Determine the [X, Y] coordinate at the center of the cell enclosing the given text.  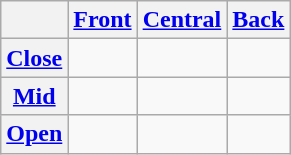
Mid [34, 96]
Close [34, 58]
Central [182, 20]
Front [102, 20]
Back [258, 20]
Open [34, 134]
